Scan for the cell matching the given text and deliver its [x, y] coordinate at center. 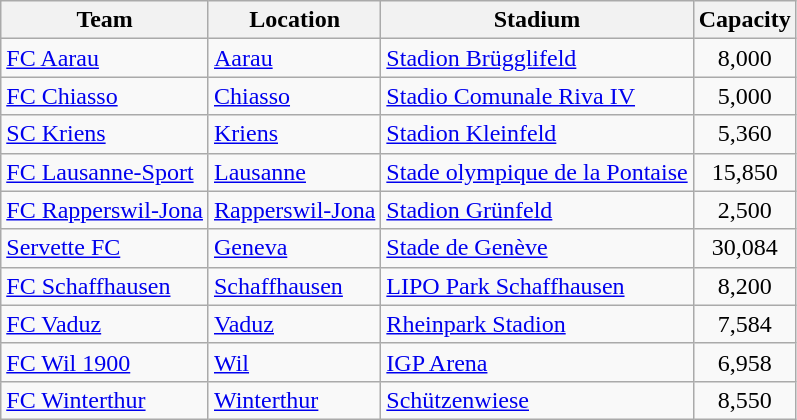
Rheinpark Stadion [537, 324]
8,000 [744, 58]
7,584 [744, 324]
8,550 [744, 400]
Stadium [537, 20]
8,200 [744, 286]
SC Kriens [105, 134]
FC Vaduz [105, 324]
Chiasso [294, 96]
Location [294, 20]
Vaduz [294, 324]
5,360 [744, 134]
Stade olympique de la Pontaise [537, 172]
FC Lausanne-Sport [105, 172]
Stade de Genève [537, 248]
5,000 [744, 96]
Schützenwiese [537, 400]
15,850 [744, 172]
Capacity [744, 20]
Kriens [294, 134]
Aarau [294, 58]
Stadio Comunale Riva IV [537, 96]
2,500 [744, 210]
FC Chiasso [105, 96]
Team [105, 20]
Stadion Brügglifeld [537, 58]
LIPO Park Schaffhausen [537, 286]
FC Winterthur [105, 400]
Geneva [294, 248]
Rapperswil-Jona [294, 210]
IGP Arena [537, 362]
Stadion Grünfeld [537, 210]
FC Rapperswil-Jona [105, 210]
6,958 [744, 362]
FC Wil 1900 [105, 362]
FC Aarau [105, 58]
Schaffhausen [294, 286]
30,084 [744, 248]
Wil [294, 362]
Servette FC [105, 248]
Winterthur [294, 400]
Stadion Kleinfeld [537, 134]
FC Schaffhausen [105, 286]
Lausanne [294, 172]
